Identify which cell holds the provided text, then report its (X, Y) central coordinate. 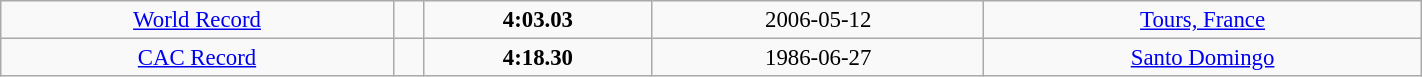
2006-05-12 (818, 20)
Tours, France (1202, 20)
4:03.03 (538, 20)
CAC Record (198, 58)
1986-06-27 (818, 58)
Santo Domingo (1202, 58)
World Record (198, 20)
4:18.30 (538, 58)
